Determine the (X, Y) coordinate at the center of the cell enclosing the given text.  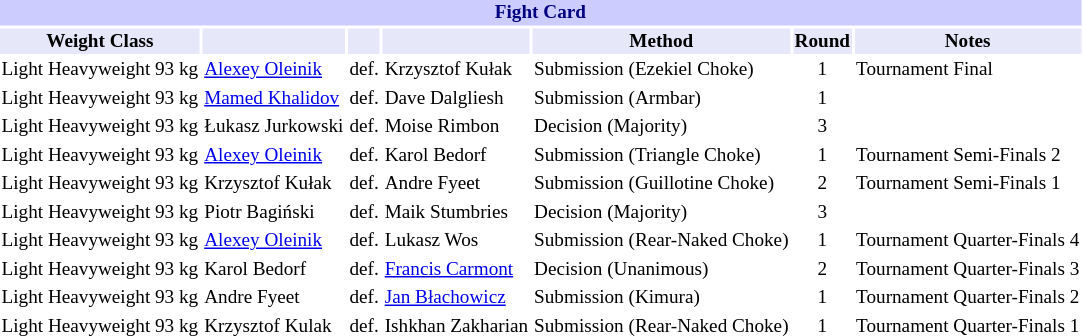
Piotr Bagiński (274, 213)
Lukasz Wos (456, 241)
Łukasz Jurkowski (274, 127)
Submission (Kimura) (662, 298)
Moise Rimbon (456, 127)
Tournament Quarter-Finals 3 (968, 269)
Tournament Quarter-Finals 4 (968, 241)
Dave Dalgliesh (456, 99)
Tournament Quarter-Finals 2 (968, 298)
Jan Błachowicz (456, 298)
Submission (Guillotine Choke) (662, 184)
Mamed Khalidov (274, 99)
Tournament Final (968, 70)
Method (662, 41)
Decision (Unanimous) (662, 269)
Fight Card (540, 13)
Maik Stumbries (456, 213)
Tournament Semi-Finals 2 (968, 155)
Submission (Ezekiel Choke) (662, 70)
Round (822, 41)
Weight Class (100, 41)
Submission (Armbar) (662, 99)
Notes (968, 41)
Francis Carmont (456, 269)
Submission (Rear-Naked Choke) (662, 241)
Submission (Triangle Choke) (662, 155)
Tournament Semi-Finals 1 (968, 184)
